Pinpoint the cell where the given text exists, returning its [x, y] midpoint coordinate. 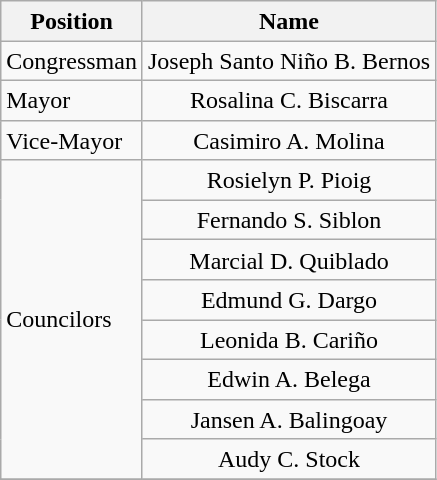
Edwin A. Belega [288, 379]
Fernando S. Siblon [288, 220]
Name [288, 21]
Audy C. Stock [288, 459]
Leonida B. Cariño [288, 340]
Vice-Mayor [72, 140]
Jansen A. Balingoay [288, 419]
Marcial D. Quiblado [288, 260]
Joseph Santo Niño B. Bernos [288, 61]
Councilors [72, 320]
Casimiro A. Molina [288, 140]
Position [72, 21]
Congressman [72, 61]
Rosielyn P. Pioig [288, 180]
Edmund G. Dargo [288, 300]
Rosalina C. Biscarra [288, 100]
Mayor [72, 100]
